Find where the given text appears and provide that cell's center as (X, Y) coordinate. 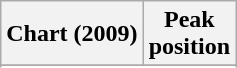
Peakposition (189, 34)
Chart (2009) (72, 34)
